Scan for the cell matching the given text and deliver its [X, Y] coordinate at center. 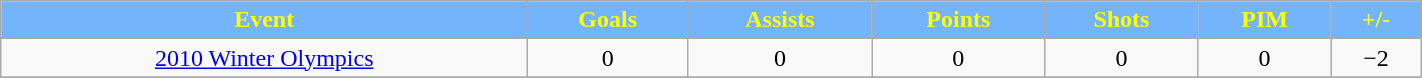
+/- [1376, 20]
Event [264, 20]
PIM [1264, 20]
−2 [1376, 58]
Goals [608, 20]
Shots [1121, 20]
Points [958, 20]
Assists [780, 20]
2010 Winter Olympics [264, 58]
